For the text-containing cell, return its midpoint in [X, Y] coordinate format. 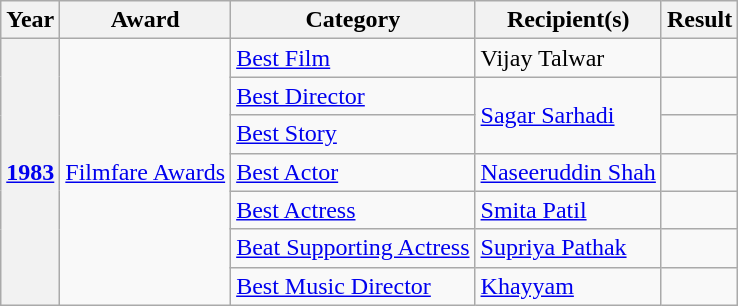
Supriya Pathak [568, 248]
Result [699, 20]
Year [30, 20]
Khayyam [568, 286]
Best Story [353, 134]
Beat Supporting Actress [353, 248]
Vijay Talwar [568, 58]
Sagar Sarhadi [568, 115]
Best Music Director [353, 286]
Best Actress [353, 210]
Best Actor [353, 172]
Category [353, 20]
Naseeruddin Shah [568, 172]
Best Film [353, 58]
Recipient(s) [568, 20]
Smita Patil [568, 210]
Filmfare Awards [146, 172]
Award [146, 20]
Best Director [353, 96]
1983 [30, 172]
